Determine the [X, Y] coordinate at the center of the cell enclosing the given text.  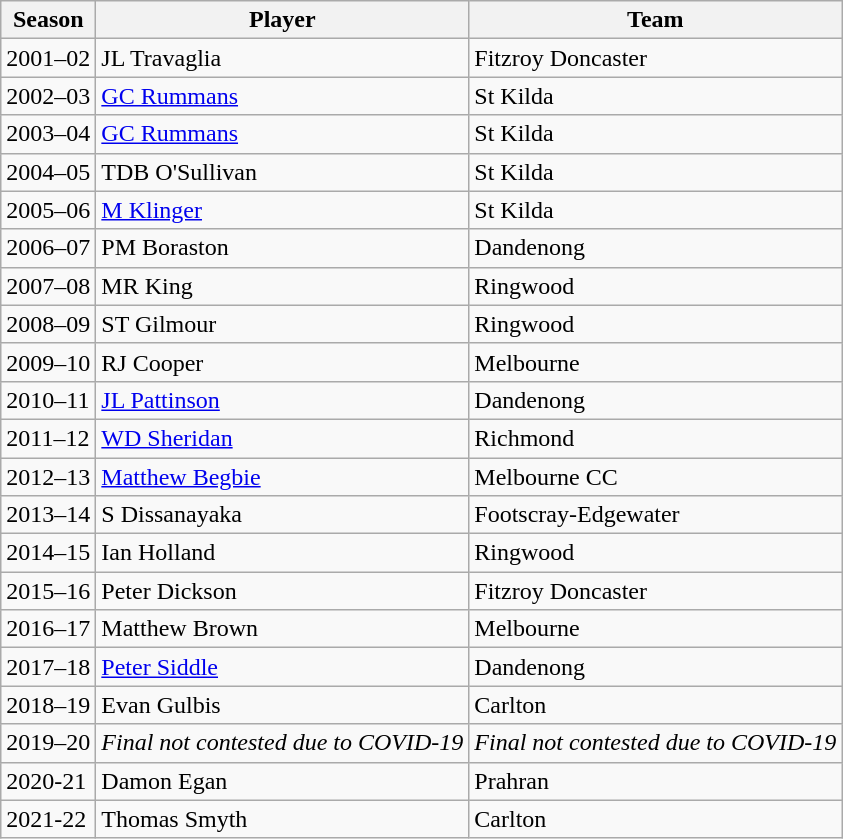
ST Gilmour [282, 324]
S Dissanayaka [282, 515]
Ian Holland [282, 553]
2019–20 [48, 743]
2016–17 [48, 629]
Footscray-Edgewater [656, 515]
Peter Dickson [282, 591]
2018–19 [48, 705]
2021-22 [48, 819]
Player [282, 20]
MR King [282, 286]
2008–09 [48, 324]
Matthew Begbie [282, 477]
2009–10 [48, 362]
PM Boraston [282, 248]
2005–06 [48, 210]
Team [656, 20]
Thomas Smyth [282, 819]
Melbourne CC [656, 477]
JL Pattinson [282, 400]
2013–14 [48, 515]
Season [48, 20]
Richmond [656, 438]
M Klinger [282, 210]
Prahran [656, 781]
2006–07 [48, 248]
RJ Cooper [282, 362]
2011–12 [48, 438]
2004–05 [48, 172]
2012–13 [48, 477]
Evan Gulbis [282, 705]
2007–08 [48, 286]
2017–18 [48, 667]
2010–11 [48, 400]
Matthew Brown [282, 629]
JL Travaglia [282, 58]
2014–15 [48, 553]
2001–02 [48, 58]
2015–16 [48, 591]
Peter Siddle [282, 667]
WD Sheridan [282, 438]
2002–03 [48, 96]
2003–04 [48, 134]
2020-21 [48, 781]
Damon Egan [282, 781]
TDB O'Sullivan [282, 172]
